For the text-containing cell, return its midpoint in (X, Y) coordinate format. 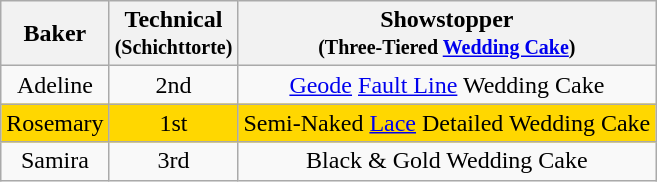
3rd (174, 161)
Samira (55, 161)
Rosemary (55, 123)
Black & Gold Wedding Cake (447, 161)
Geode Fault Line Wedding Cake (447, 85)
Showstopper(Three-Tiered Wedding Cake) (447, 34)
1st (174, 123)
Technical(Schichttorte) (174, 34)
2nd (174, 85)
Baker (55, 34)
Semi-Naked Lace Detailed Wedding Cake (447, 123)
Adeline (55, 85)
